Output the (X, Y) coordinate of the center of the cell containing the given text.  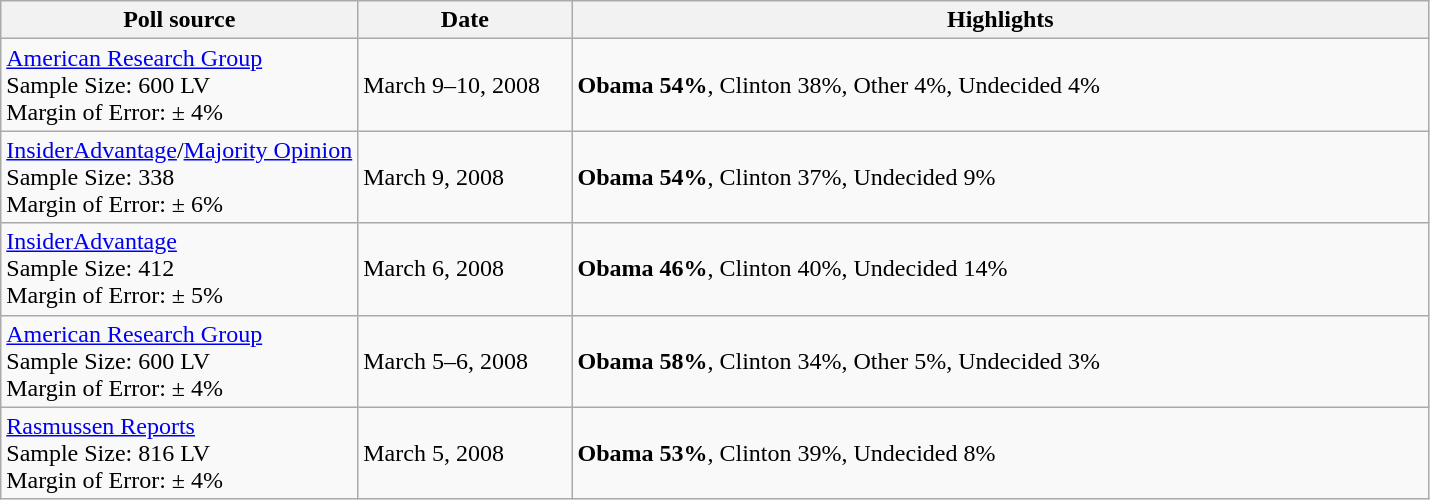
Date (465, 20)
Obama 54%, Clinton 38%, Other 4%, Undecided 4% (1000, 85)
Obama 54%, Clinton 37%, Undecided 9% (1000, 177)
March 6, 2008 (465, 269)
Highlights (1000, 20)
March 5, 2008 (465, 453)
March 9, 2008 (465, 177)
Poll source (180, 20)
Obama 46%, Clinton 40%, Undecided 14% (1000, 269)
InsiderAdvantageSample Size: 412 Margin of Error: ± 5% (180, 269)
Obama 58%, Clinton 34%, Other 5%, Undecided 3% (1000, 361)
Obama 53%, Clinton 39%, Undecided 8% (1000, 453)
March 9–10, 2008 (465, 85)
InsiderAdvantage/Majority OpinionSample Size: 338 Margin of Error: ± 6% (180, 177)
March 5–6, 2008 (465, 361)
Rasmussen ReportsSample Size: 816 LV Margin of Error: ± 4% (180, 453)
